Locate the cell with the specified text and output its (x, y) center coordinate. 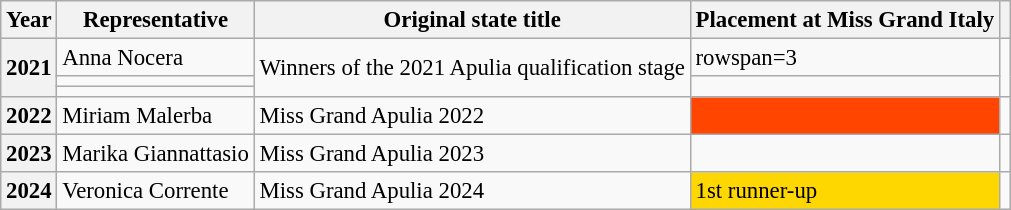
2021 (29, 68)
rowspan=3 (844, 58)
Miss Grand Apulia 2023 (472, 154)
Original state title (472, 20)
Winners of the 2021 Apulia qualification stage (472, 68)
2024 (29, 191)
Anna Nocera (156, 58)
Veronica Corrente (156, 191)
Miss Grand Apulia 2024 (472, 191)
Marika Giannattasio (156, 154)
2022 (29, 116)
2023 (29, 154)
1st runner-up (844, 191)
Miss Grand Apulia 2022 (472, 116)
Representative (156, 20)
Year (29, 20)
Miriam Malerba (156, 116)
Placement at Miss Grand Italy (844, 20)
